Pinpoint the cell where the given text exists, returning its (x, y) midpoint coordinate. 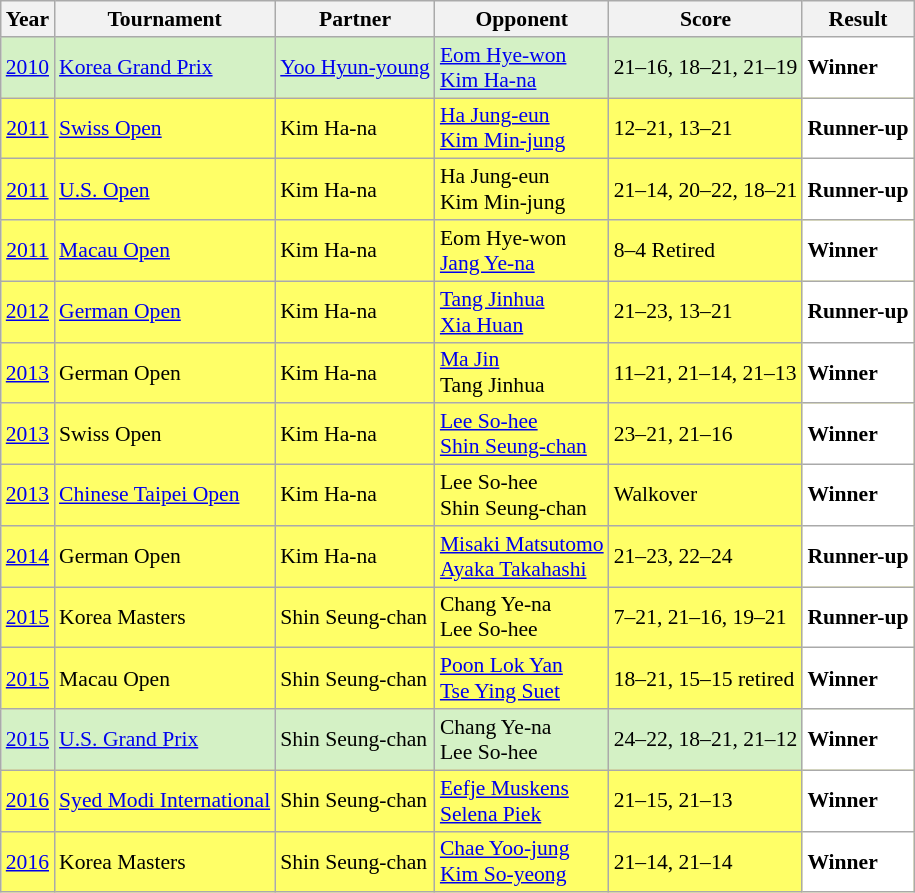
Ma Jin Tang Jinhua (522, 372)
U.S. Open (164, 190)
2014 (28, 556)
21–16, 18–21, 21–19 (706, 68)
Year (28, 19)
Syed Modi International (164, 800)
Opponent (522, 19)
Poon Lok Yan Tse Ying Suet (522, 678)
Tournament (164, 19)
Yoo Hyun-young (355, 68)
Partner (355, 19)
7–21, 21–16, 19–21 (706, 618)
Eefje Muskens Selena Piek (522, 800)
2010 (28, 68)
21–23, 22–24 (706, 556)
24–22, 18–21, 21–12 (706, 740)
11–21, 21–14, 21–13 (706, 372)
21–23, 13–21 (706, 312)
18–21, 15–15 retired (706, 678)
2012 (28, 312)
Eom Hye-won Kim Ha-na (522, 68)
Misaki Matsutomo Ayaka Takahashi (522, 556)
12–21, 13–21 (706, 128)
U.S. Grand Prix (164, 740)
23–21, 21–16 (706, 434)
Score (706, 19)
Eom Hye-won Jang Ye-na (522, 250)
21–14, 21–14 (706, 862)
Chae Yoo-jung Kim So-yeong (522, 862)
21–14, 20–22, 18–21 (706, 190)
Tang Jinhua Xia Huan (522, 312)
Chinese Taipei Open (164, 496)
Result (858, 19)
8–4 Retired (706, 250)
Korea Grand Prix (164, 68)
Walkover (706, 496)
21–15, 21–13 (706, 800)
